Return (x, y) of the center of cell containing provided text 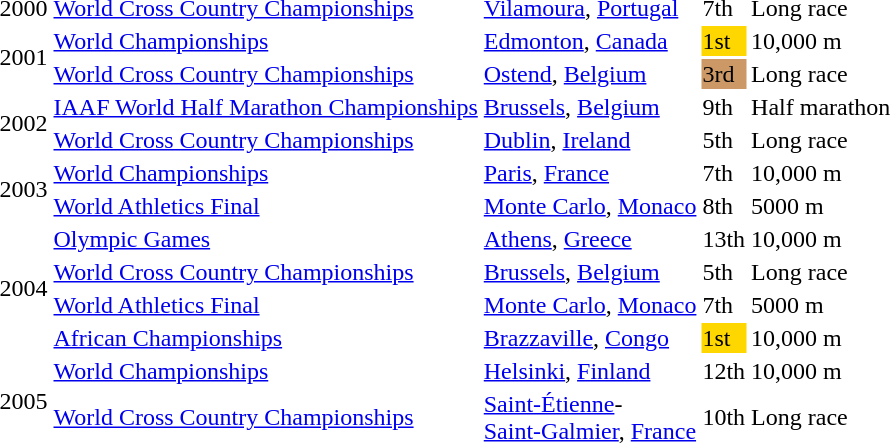
12th (724, 371)
Paris, France (590, 173)
IAAF World Half Marathon Championships (266, 107)
Dublin, Ireland (590, 140)
Olympic Games (266, 239)
Brazzaville, Congo (590, 338)
8th (724, 206)
Athens, Greece (590, 239)
Ostend, Belgium (590, 74)
African Championships (266, 338)
3rd (724, 74)
9th (724, 107)
Edmonton, Canada (590, 41)
13th (724, 239)
Helsinki, Finland (590, 371)
